For the text-containing cell, return its midpoint in (x, y) coordinate format. 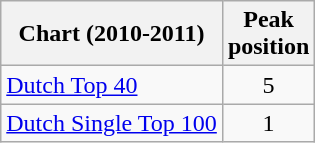
Peakposition (268, 34)
Dutch Single Top 100 (112, 123)
Dutch Top 40 (112, 85)
5 (268, 85)
Chart (2010-2011) (112, 34)
1 (268, 123)
